Detect which cell encompasses the target text, then output its (x, y) center coordinate. 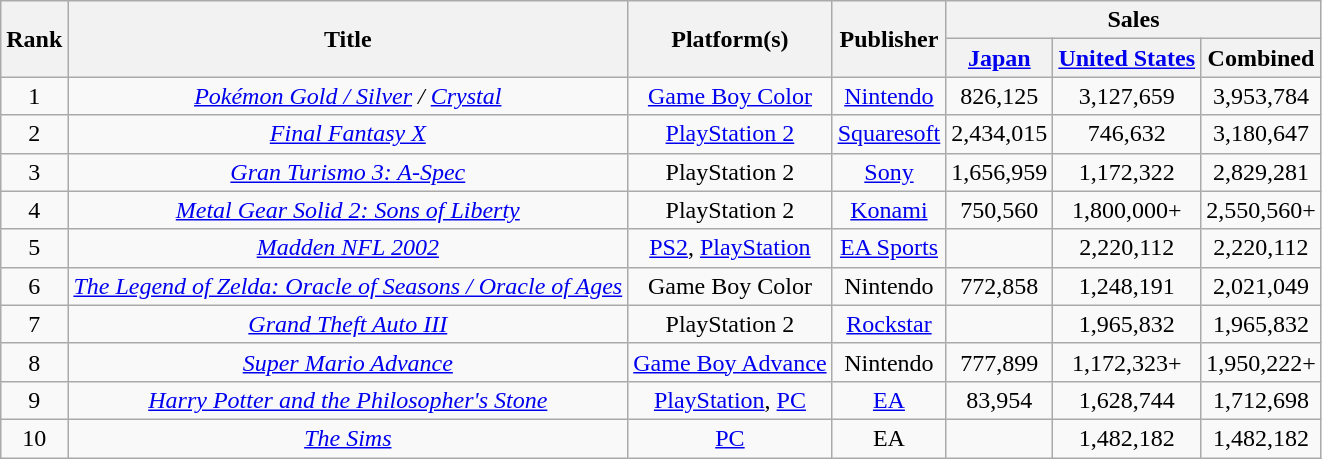
The Legend of Zelda: Oracle of Seasons / Oracle of Ages (348, 286)
Sales (1134, 20)
1,712,698 (1262, 400)
Publisher (889, 39)
10 (34, 438)
Rockstar (889, 324)
Harry Potter and the Philosopher's Stone (348, 400)
6 (34, 286)
2,550,560+ (1262, 210)
83,954 (1000, 400)
Konami (889, 210)
3,180,647 (1262, 134)
746,632 (1127, 134)
The Sims (348, 438)
5 (34, 248)
Combined (1262, 58)
1,248,191 (1127, 286)
Grand Theft Auto III (348, 324)
2 (34, 134)
3 (34, 172)
PlayStation, PC (730, 400)
7 (34, 324)
Game Boy Advance (730, 362)
772,858 (1000, 286)
Metal Gear Solid 2: Sons of Liberty (348, 210)
Gran Turismo 3: A-Spec (348, 172)
3,953,784 (1262, 96)
Platform(s) (730, 39)
1,628,744 (1127, 400)
826,125 (1000, 96)
750,560 (1000, 210)
United States (1127, 58)
Squaresoft (889, 134)
8 (34, 362)
1,656,959 (1000, 172)
PS2, PlayStation (730, 248)
1,172,322 (1127, 172)
EA Sports (889, 248)
Sony (889, 172)
Japan (1000, 58)
2,021,049 (1262, 286)
2,829,281 (1262, 172)
1 (34, 96)
Pokémon Gold / Silver / Crystal (348, 96)
1,800,000+ (1127, 210)
Super Mario Advance (348, 362)
Title (348, 39)
1,950,222+ (1262, 362)
4 (34, 210)
PC (730, 438)
Madden NFL 2002 (348, 248)
Final Fantasy X (348, 134)
1,172,323+ (1127, 362)
777,899 (1000, 362)
9 (34, 400)
Rank (34, 39)
3,127,659 (1127, 96)
2,434,015 (1000, 134)
